For the text-containing cell, return its midpoint in [x, y] coordinate format. 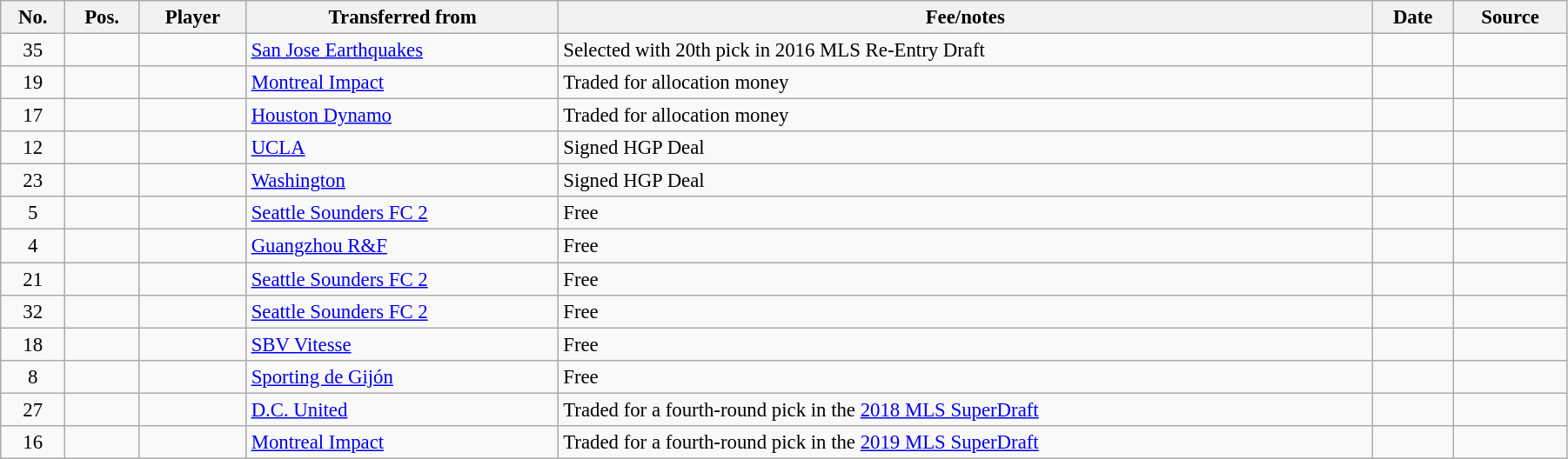
Sporting de Gijón [402, 376]
Houston Dynamo [402, 116]
Guangzhou R&F [402, 246]
D.C. United [402, 409]
No. [33, 17]
27 [33, 409]
32 [33, 311]
Washington [402, 181]
San Jose Earthquakes [402, 50]
16 [33, 442]
Selected with 20th pick in 2016 MLS Re-Entry Draft [966, 50]
Player [192, 17]
Source [1511, 17]
Pos. [103, 17]
Traded for a fourth-round pick in the 2018 MLS SuperDraft [966, 409]
SBV Vitesse [402, 344]
Traded for a fourth-round pick in the 2019 MLS SuperDraft [966, 442]
12 [33, 148]
Date [1413, 17]
8 [33, 376]
17 [33, 116]
Fee/notes [966, 17]
35 [33, 50]
21 [33, 279]
4 [33, 246]
5 [33, 213]
UCLA [402, 148]
23 [33, 181]
19 [33, 83]
Transferred from [402, 17]
18 [33, 344]
